Search for the cell housing the specified text and yield its (x, y) center coordinate. 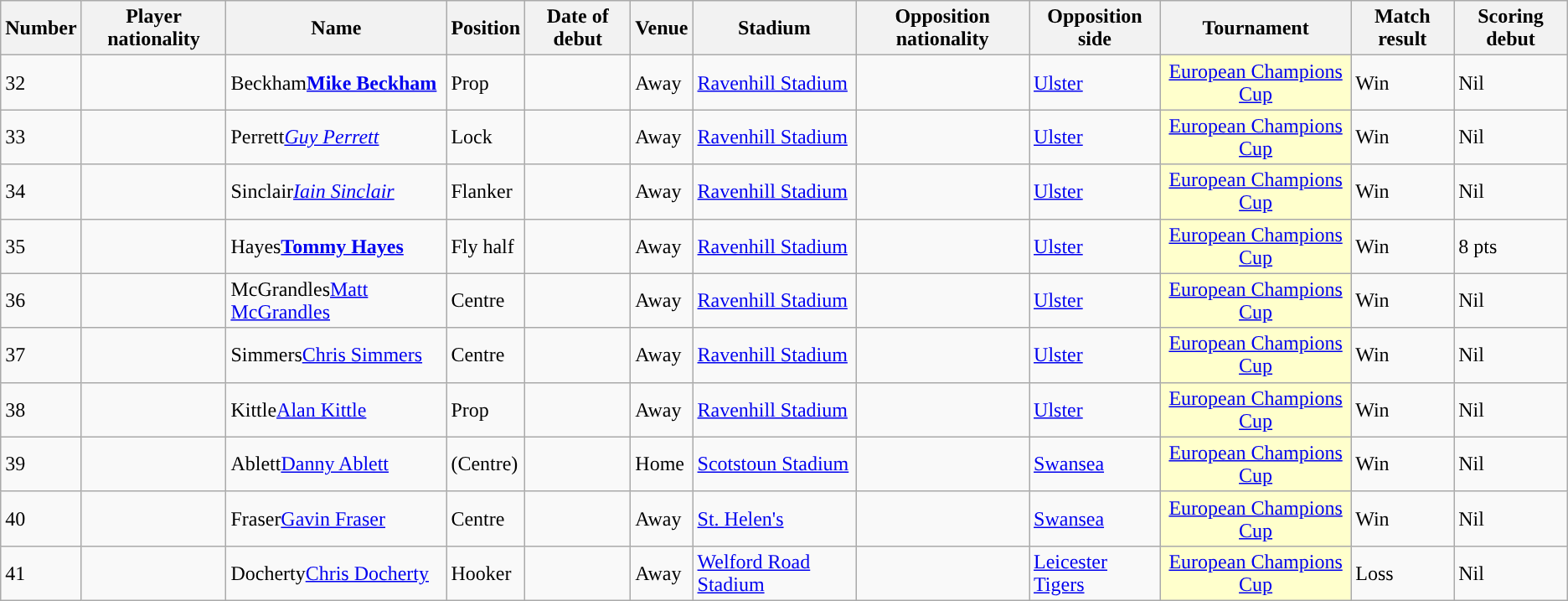
McGrandlesMatt McGrandles (337, 300)
KittleAlan Kittle (337, 409)
SimmersChris Simmers (337, 355)
Scotstoun Stadium (774, 464)
38 (41, 409)
Scoring debut (1511, 28)
Number (41, 28)
8 pts (1511, 246)
35 (41, 246)
36 (41, 300)
HayesTommy Hayes (337, 246)
Home (662, 464)
Tournament (1255, 28)
Lock (486, 137)
40 (41, 518)
Loss (1402, 573)
33 (41, 137)
Match result (1402, 28)
Opposition nationality (943, 28)
Position (486, 28)
34 (41, 191)
37 (41, 355)
St. Helen's (774, 518)
Name (337, 28)
Fly half (486, 246)
(Centre) (486, 464)
39 (41, 464)
Opposition side (1096, 28)
Leicester Tigers (1096, 573)
SinclairIain Sinclair (337, 191)
Venue (662, 28)
32 (41, 82)
FraserGavin Fraser (337, 518)
AblettDanny Ablett (337, 464)
Hooker (486, 573)
BeckhamMike Beckham (337, 82)
Stadium (774, 28)
Date of debut (578, 28)
41 (41, 573)
Welford Road Stadium (774, 573)
Player nationality (154, 28)
DochertyChris Docherty (337, 573)
Flanker (486, 191)
PerrettGuy Perrett (337, 137)
